Scan for the cell matching the given text and deliver its (x, y) coordinate at center. 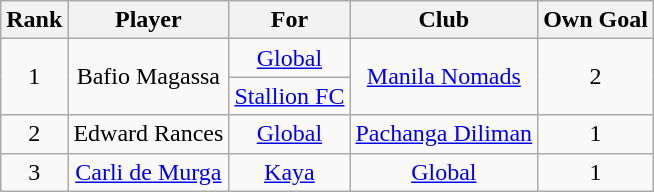
Edward Rances (148, 134)
Kaya (290, 172)
Rank (34, 20)
Carli de Murga (148, 172)
Bafio Magassa (148, 77)
Player (148, 20)
Own Goal (596, 20)
Pachanga Diliman (444, 134)
3 (34, 172)
Stallion FC (290, 96)
For (290, 20)
Manila Nomads (444, 77)
Club (444, 20)
